From the cell containing the given text, extract its center point as [x, y] coordinate. 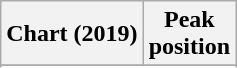
Peak position [189, 34]
Chart (2019) [72, 34]
